Provide the (X, Y) coordinate of the cell's center where the given text is located.  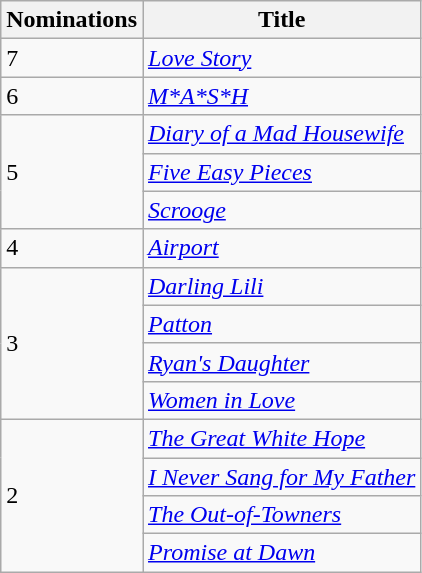
4 (72, 248)
I Never Sang for My Father (281, 477)
Ryan's Daughter (281, 362)
7 (72, 58)
Patton (281, 324)
Title (281, 20)
Nominations (72, 20)
M*A*S*H (281, 96)
Promise at Dawn (281, 553)
The Great White Hope (281, 438)
The Out-of-Towners (281, 515)
Five Easy Pieces (281, 172)
Women in Love (281, 400)
3 (72, 343)
Darling Lili (281, 286)
Diary of a Mad Housewife (281, 134)
Airport (281, 248)
Love Story (281, 58)
6 (72, 96)
Scrooge (281, 210)
2 (72, 495)
5 (72, 172)
